Pinpoint the cell where the given text exists, returning its [x, y] midpoint coordinate. 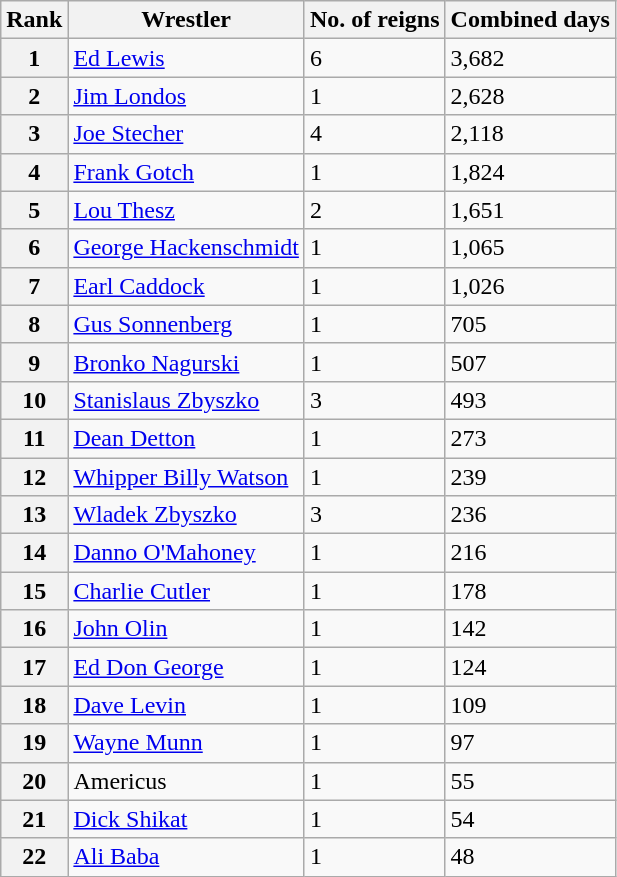
Dean Detton [186, 438]
22 [34, 857]
12 [34, 477]
John Olin [186, 629]
109 [530, 705]
14 [34, 553]
20 [34, 781]
Ali Baba [186, 857]
George Hackenschmidt [186, 248]
48 [530, 857]
13 [34, 515]
1,651 [530, 210]
273 [530, 438]
18 [34, 705]
1,065 [530, 248]
Americus [186, 781]
Dick Shikat [186, 819]
21 [34, 819]
Rank [34, 20]
142 [530, 629]
124 [530, 667]
705 [530, 324]
1,824 [530, 172]
Frank Gotch [186, 172]
Bronko Nagurski [186, 362]
Stanislaus Zbyszko [186, 400]
Charlie Cutler [186, 591]
Lou Thesz [186, 210]
9 [34, 362]
493 [530, 400]
Wrestler [186, 20]
8 [34, 324]
Joe Stecher [186, 134]
97 [530, 743]
Combined days [530, 20]
Wladek Zbyszko [186, 515]
236 [530, 515]
178 [530, 591]
10 [34, 400]
216 [530, 553]
1,026 [530, 286]
55 [530, 781]
3,682 [530, 58]
7 [34, 286]
19 [34, 743]
16 [34, 629]
5 [34, 210]
No. of reigns [374, 20]
Danno O'Mahoney [186, 553]
Ed Don George [186, 667]
2,118 [530, 134]
2,628 [530, 96]
54 [530, 819]
239 [530, 477]
15 [34, 591]
11 [34, 438]
Wayne Munn [186, 743]
Earl Caddock [186, 286]
Gus Sonnenberg [186, 324]
Dave Levin [186, 705]
Whipper Billy Watson [186, 477]
Ed Lewis [186, 58]
17 [34, 667]
507 [530, 362]
Jim Londos [186, 96]
